Locate the cell with the specified text and output its [x, y] center coordinate. 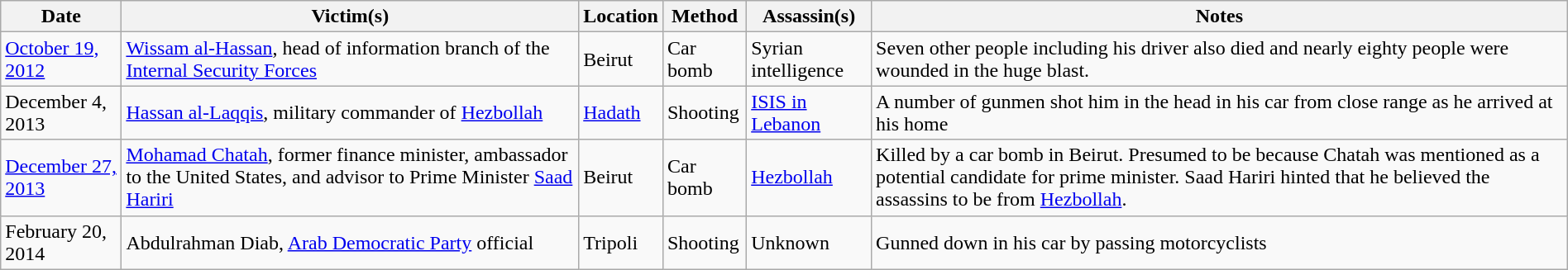
Gunned down in his car by passing motorcyclists [1220, 243]
October 19, 2012 [61, 59]
Assassin(s) [809, 17]
Tripoli [621, 243]
Hezbollah [809, 178]
Location [621, 17]
Wissam al-Hassan, head of information branch of the Internal Security Forces [351, 59]
Hadath [621, 112]
February 20, 2014 [61, 243]
ISIS in Lebanon [809, 112]
Abdulrahman Diab, Arab Democratic Party official [351, 243]
Unknown [809, 243]
Date [61, 17]
Notes [1220, 17]
December 27, 2013 [61, 178]
December 4, 2013 [61, 112]
Method [705, 17]
A number of gunmen shot him in the head in his car from close range as he arrived at his home [1220, 112]
Syrian intelligence [809, 59]
Victim(s) [351, 17]
Seven other people including his driver also died and nearly eighty people were wounded in the huge blast. [1220, 59]
Mohamad Chatah, former finance minister, ambassador to the United States, and advisor to Prime Minister Saad Hariri [351, 178]
Hassan al-Laqqis, military commander of Hezbollah [351, 112]
